Determine the (x, y) coordinate at the center of the cell enclosing the given text.  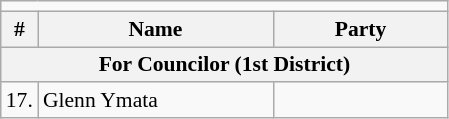
Glenn Ymata (156, 101)
17. (20, 101)
For Councilor (1st District) (224, 65)
# (20, 29)
Name (156, 29)
Party (360, 29)
